Identify which cell holds the provided text, then report its (X, Y) central coordinate. 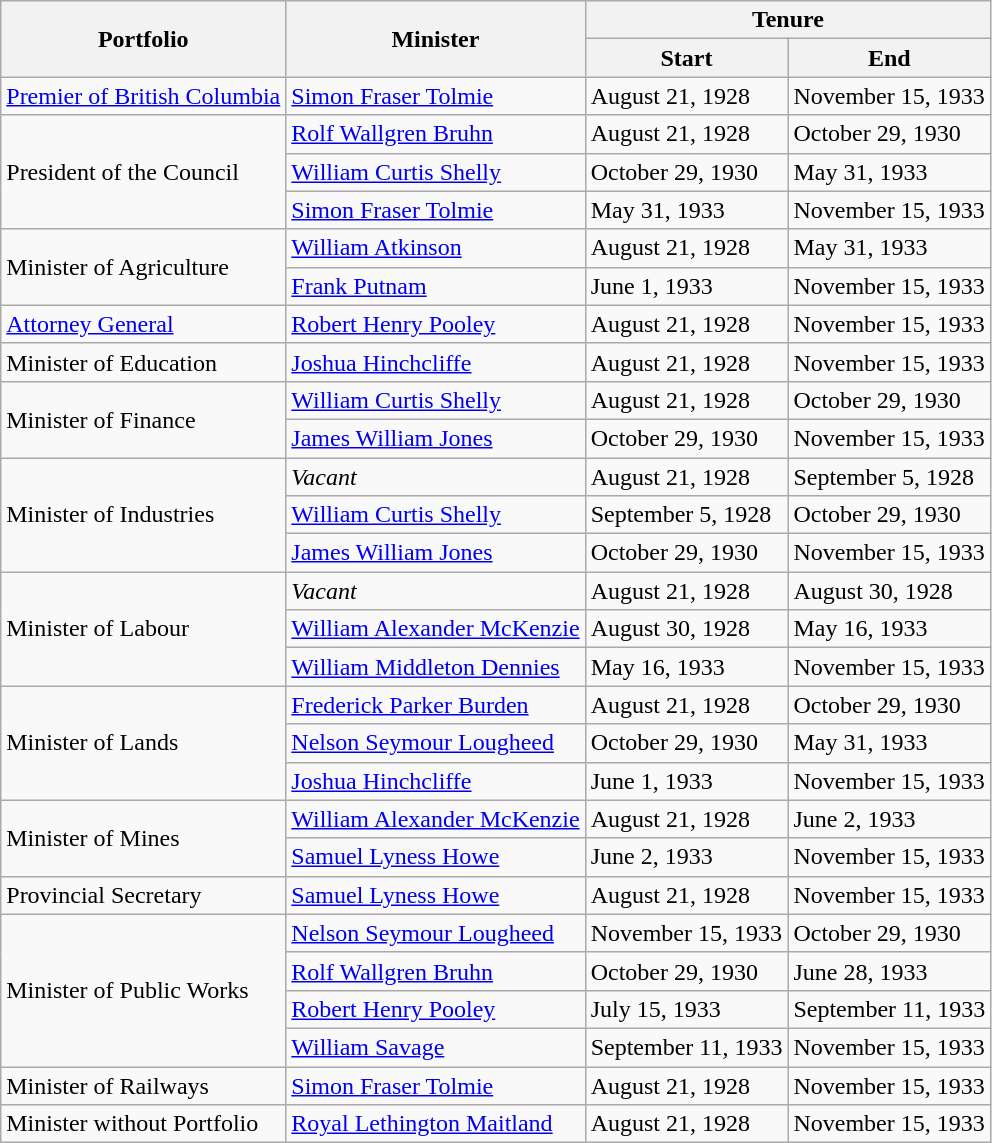
End (890, 58)
Minister of Agriculture (144, 267)
June 28, 1933 (890, 971)
Minister of Railways (144, 1085)
Minister (436, 39)
Attorney General (144, 324)
July 15, 1933 (686, 1009)
Minister of Industries (144, 515)
President of the Council (144, 172)
Minister of Public Works (144, 990)
Minister of Labour (144, 629)
Tenure (788, 20)
Start (686, 58)
Portfolio (144, 39)
Frank Putnam (436, 286)
Minister of Finance (144, 419)
Minister of Mines (144, 838)
William Middleton Dennies (436, 667)
Minister of Lands (144, 743)
Minister of Education (144, 362)
William Atkinson (436, 248)
Provincial Secretary (144, 895)
William Savage (436, 1047)
Minister without Portfolio (144, 1124)
Royal Lethington Maitland (436, 1124)
Frederick Parker Burden (436, 705)
Premier of British Columbia (144, 96)
